Locate the cell with the specified text and output its (x, y) center coordinate. 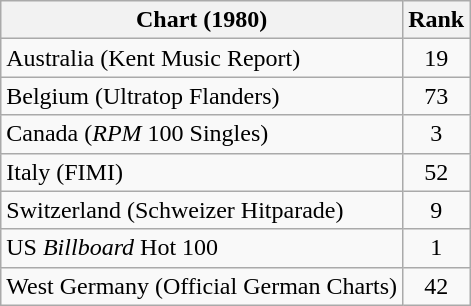
Belgium (Ultratop Flanders) (202, 96)
Australia (Kent Music Report) (202, 58)
Canada (RPM 100 Singles) (202, 134)
Italy (FIMI) (202, 172)
US Billboard Hot 100 (202, 248)
Switzerland (Schweizer Hitparade) (202, 210)
19 (436, 58)
Rank (436, 20)
73 (436, 96)
42 (436, 286)
1 (436, 248)
9 (436, 210)
Chart (1980) (202, 20)
52 (436, 172)
3 (436, 134)
West Germany (Official German Charts) (202, 286)
